Search for the cell housing the specified text and yield its [X, Y] center coordinate. 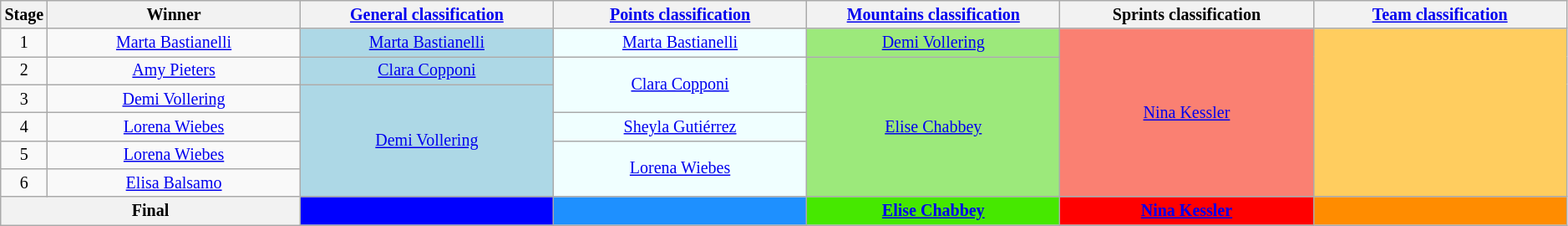
4 [24, 127]
1 [24, 44]
Sprints classification [1186, 15]
Final [150, 211]
Amy Pieters [174, 70]
Mountains classification [934, 15]
Sheyla Gutiérrez [680, 127]
2 [24, 70]
Team classification [1440, 15]
6 [24, 182]
General classification [426, 15]
3 [24, 99]
Points classification [680, 15]
Elisa Balsamo [174, 182]
5 [24, 154]
Stage [24, 15]
Winner [174, 15]
